Determine the [X, Y] coordinate at the center of the cell enclosing the given text.  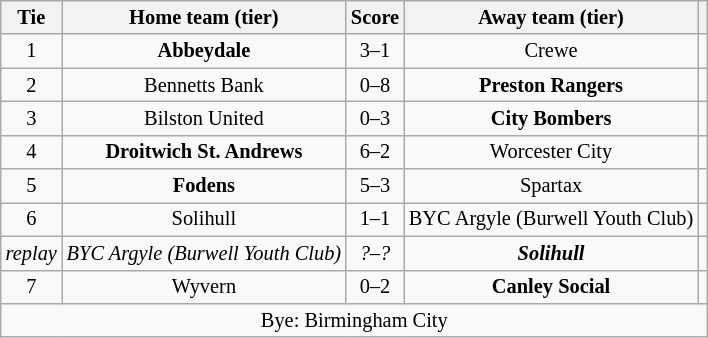
Preston Rangers [551, 85]
2 [32, 85]
4 [32, 152]
0–2 [375, 287]
0–3 [375, 118]
?–? [375, 253]
6–2 [375, 152]
Bye: Birmingham City [354, 320]
6 [32, 219]
0–8 [375, 85]
Canley Social [551, 287]
7 [32, 287]
Droitwich St. Andrews [204, 152]
3–1 [375, 51]
replay [32, 253]
Home team (tier) [204, 17]
City Bombers [551, 118]
5–3 [375, 186]
Bilston United [204, 118]
Bennetts Bank [204, 85]
Fodens [204, 186]
1 [32, 51]
3 [32, 118]
Crewe [551, 51]
5 [32, 186]
Tie [32, 17]
Score [375, 17]
1–1 [375, 219]
Abbeydale [204, 51]
Wyvern [204, 287]
Away team (tier) [551, 17]
Spartax [551, 186]
Worcester City [551, 152]
